Return [X, Y] of the center of cell containing provided text 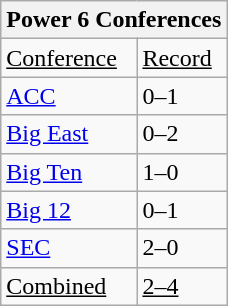
Big East [69, 134]
Conference [69, 58]
Big Ten [69, 172]
Record [182, 58]
SEC [69, 248]
Big 12 [69, 210]
2–0 [182, 248]
Power 6 Conferences [114, 20]
0–2 [182, 134]
2–4 [182, 286]
Combined [69, 286]
1–0 [182, 172]
ACC [69, 96]
